Return [x, y] of the center of cell containing provided text 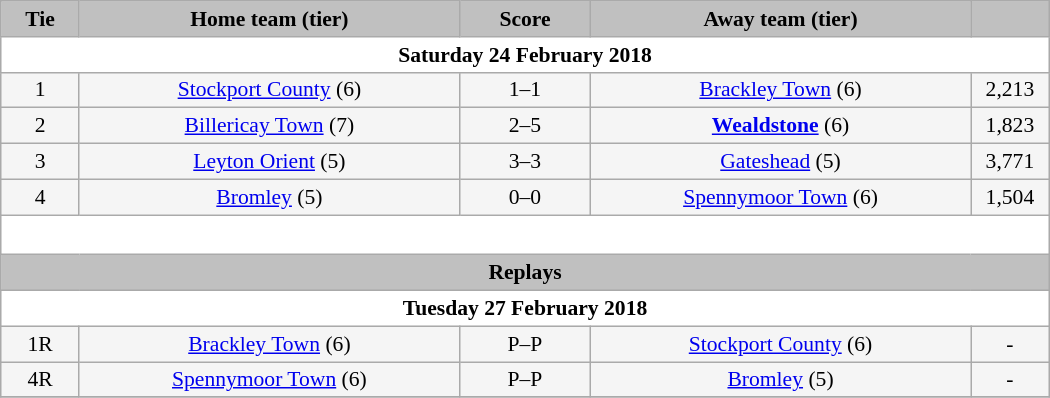
1R [40, 344]
1–1 [524, 90]
Score [524, 19]
1,823 [1010, 126]
2–5 [524, 126]
3 [40, 162]
Gateshead (5) [781, 162]
Billericay Town (7) [269, 126]
Wealdstone (6) [781, 126]
4R [40, 380]
Away team (tier) [781, 19]
3–3 [524, 162]
1 [40, 90]
2 [40, 126]
2,213 [1010, 90]
Tie [40, 19]
1,504 [1010, 197]
Replays [525, 273]
Leyton Orient (5) [269, 162]
Tuesday 27 February 2018 [525, 309]
Home team (tier) [269, 19]
3,771 [1010, 162]
0–0 [524, 197]
Saturday 24 February 2018 [525, 55]
4 [40, 197]
